Output the [x, y] coordinate of the center of the cell containing the given text.  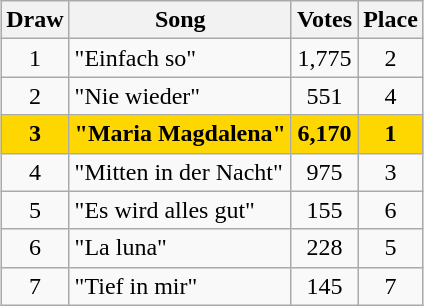
975 [324, 172]
"Maria Magdalena" [180, 134]
228 [324, 248]
"Mitten in der Nacht" [180, 172]
155 [324, 210]
1,775 [324, 58]
"Einfach so" [180, 58]
"Tief in mir" [180, 286]
Song [180, 20]
"Nie wieder" [180, 96]
Draw [35, 20]
551 [324, 96]
Votes [324, 20]
"Es wird alles gut" [180, 210]
Place [391, 20]
"La luna" [180, 248]
6,170 [324, 134]
145 [324, 286]
